Capture the cell that displays the provided text and extract its [x, y] central coordinate. 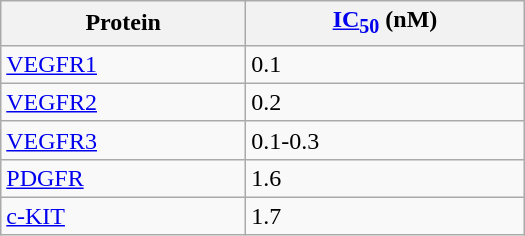
VEGFR3 [124, 140]
1.7 [386, 216]
1.6 [386, 178]
c-KIT [124, 216]
0.1 [386, 64]
0.2 [386, 102]
PDGFR [124, 178]
IC50 (nM) [386, 23]
Protein [124, 23]
0.1-0.3 [386, 140]
VEGFR1 [124, 64]
VEGFR2 [124, 102]
